Identify which cell holds the provided text, then report its (X, Y) central coordinate. 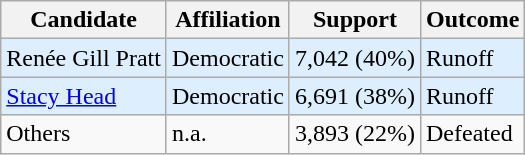
Support (354, 20)
Candidate (84, 20)
Outcome (472, 20)
Stacy Head (84, 96)
7,042 (40%) (354, 58)
6,691 (38%) (354, 96)
Defeated (472, 134)
n.a. (228, 134)
Others (84, 134)
3,893 (22%) (354, 134)
Renée Gill Pratt (84, 58)
Affiliation (228, 20)
